Detect which cell encompasses the target text, then output its [x, y] center coordinate. 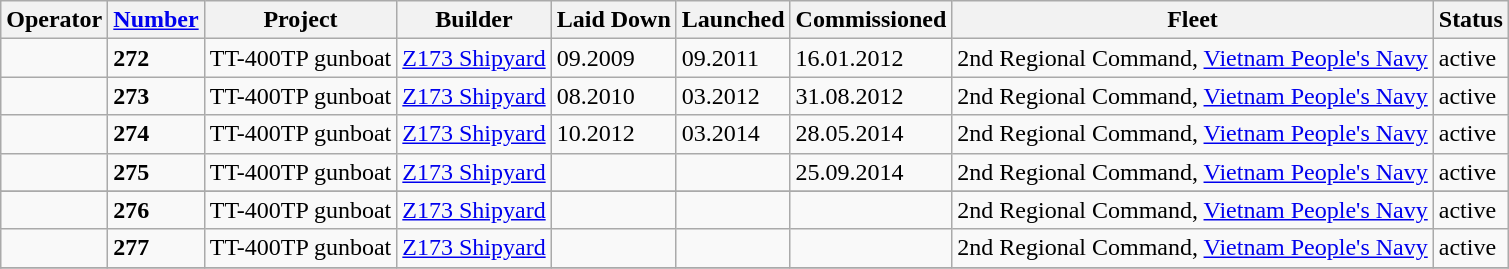
276 [156, 210]
Number [156, 20]
09.2011 [733, 58]
16.01.2012 [871, 58]
03.2012 [733, 96]
03.2014 [733, 134]
Commissioned [871, 20]
08.2010 [614, 96]
09.2009 [614, 58]
Launched [733, 20]
Builder [474, 20]
28.05.2014 [871, 134]
Laid Down [614, 20]
275 [156, 172]
Fleet [1192, 20]
272 [156, 58]
274 [156, 134]
Project [300, 20]
273 [156, 96]
Status [1470, 20]
31.08.2012 [871, 96]
277 [156, 248]
Operator [54, 20]
10.2012 [614, 134]
25.09.2014 [871, 172]
